Find where the given text appears and provide that cell's center as (X, Y) coordinate. 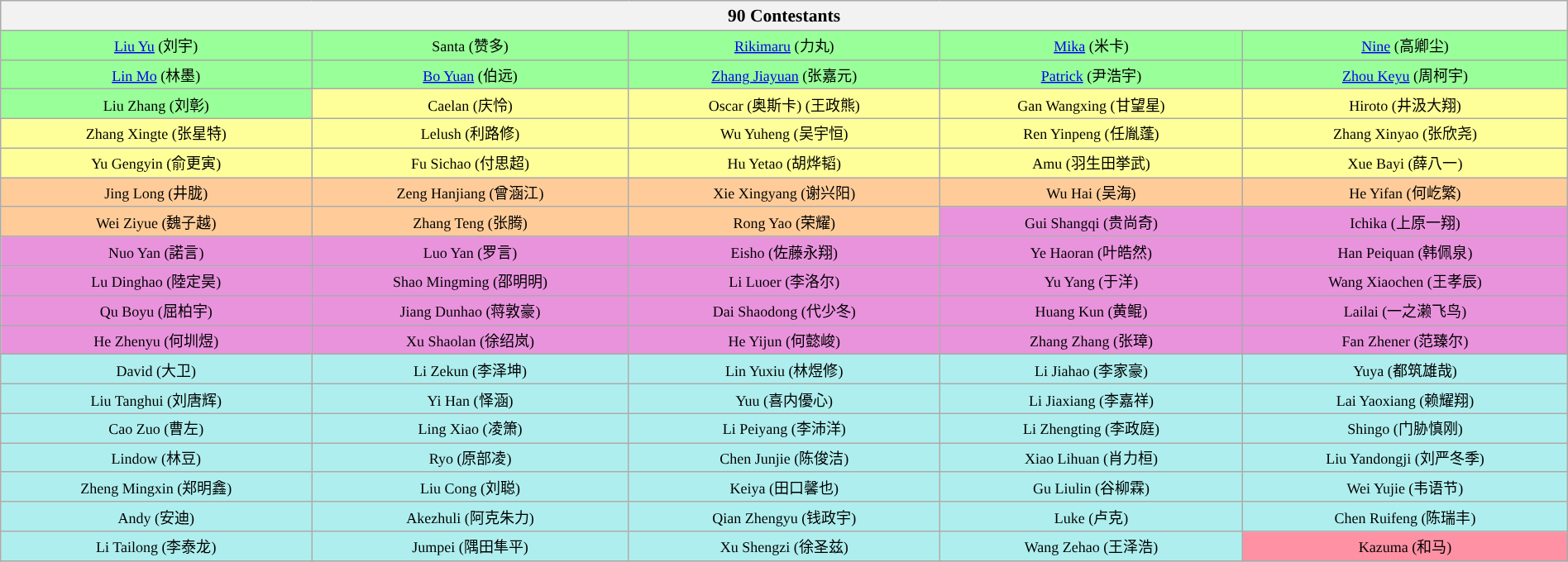
Chen Ruifeng (陈瑞丰) (1406, 517)
Liu Yandongji (刘严冬季) (1406, 458)
Zhang Jiayuan (张嘉元) (784, 74)
Hiroto (井汲大翔) (1406, 104)
Li Jiaxiang (李嘉祥) (1091, 398)
Xue Bayi (薛八一) (1406, 163)
Shao Mingming (邵明明) (471, 281)
Kazuma (和马) (1406, 546)
Lu Dinghao (陸定昊) (156, 281)
Ling Xiao (凌箫) (471, 428)
Jing Long (井胧) (156, 193)
Hu Yetao (胡烨韬) (784, 163)
Zhang Xinyao (张欣尧) (1406, 133)
Liu Cong (刘聪) (471, 487)
Keiya (田口馨也) (784, 487)
Nine (高卿尘) (1406, 45)
Zhang Xingte (张星特) (156, 133)
Wang Zehao (王泽浩) (1091, 546)
Wang Xiaochen (王孝辰) (1406, 281)
He Yijun (何懿峻) (784, 340)
Liu Zhang (刘彰) (156, 104)
Andy (安迪) (156, 517)
Rikimaru (力丸) (784, 45)
Gu Liulin (谷柳霖) (1091, 487)
Nuo Yan (諾言) (156, 251)
Lai Yaoxiang (赖耀翔) (1406, 398)
Ichika (上原一翔) (1406, 221)
He Zhenyu (何圳煜) (156, 340)
David (大卫) (156, 369)
Mika (米卡) (1091, 45)
Lindow (林豆) (156, 458)
Wu Yuheng (吴宇恒) (784, 133)
90 Contestants (784, 16)
Akezhuli (阿克朱力) (471, 517)
Ren Yinpeng (任胤蓬) (1091, 133)
He Yifan (何屹繁) (1406, 193)
Jiang Dunhao (蒋敦豪) (471, 310)
Chen Junjie (陈俊洁) (784, 458)
Lin Mo (林墨) (156, 74)
Li Luoer (李洛尔) (784, 281)
Li Tailong (李泰龙) (156, 546)
Yuya (都筑雄哉) (1406, 369)
Zeng Hanjiang (曾涵江) (471, 193)
Li Peiyang (李沛洋) (784, 428)
Qian Zhengyu (钱政宇) (784, 517)
Zhang Teng (张腾) (471, 221)
Xie Xingyang (谢兴阳) (784, 193)
Caelan (庆怜) (471, 104)
Lelush (利路修) (471, 133)
Xu Shaolan (徐绍岚) (471, 340)
Liu Tanghui (刘唐辉) (156, 398)
Xu Shengzi (徐圣兹) (784, 546)
Wei Ziyue (魏子越) (156, 221)
Luke (卢克) (1091, 517)
Huang Kun (黄鲲) (1091, 310)
Wu Hai (吴海) (1091, 193)
Yu Gengyin (俞更寅) (156, 163)
Luo Yan (罗言) (471, 251)
Xiao Lihuan (肖力桓) (1091, 458)
Wei Yujie (韦语节) (1406, 487)
Santa (赞多) (471, 45)
Lailai (一之濑飞鸟) (1406, 310)
Yu Yang (于洋) (1091, 281)
Bo Yuan (伯远) (471, 74)
Yi Han (怿涵) (471, 398)
Oscar (奥斯卡) (王政熊) (784, 104)
Gui Shangqi (贵尚奇) (1091, 221)
Jumpei (隅田隼平) (471, 546)
Qu Boyu (屈柏宇) (156, 310)
Shingo (门胁慎刚) (1406, 428)
Yuu (喜内優心) (784, 398)
Cao Zuo (曹左) (156, 428)
Zhou Keyu (周柯宇) (1406, 74)
Li Zekun (李泽坤) (471, 369)
Ye Haoran (叶皓然) (1091, 251)
Zheng Mingxin (郑明鑫) (156, 487)
Patrick (尹浩宇) (1091, 74)
Dai Shaodong (代少冬) (784, 310)
Amu (羽生田挙武) (1091, 163)
Zhang Zhang (张璋) (1091, 340)
Han Peiquan (韩佩泉) (1406, 251)
Li Jiahao (李家豪) (1091, 369)
Fan Zhener (范臻尔) (1406, 340)
Rong Yao (荣耀) (784, 221)
Gan Wangxing (甘望星) (1091, 104)
Eisho (佐藤永翔) (784, 251)
Liu Yu (刘宇) (156, 45)
Li Zhengting (李政庭) (1091, 428)
Fu Sichao (付思超) (471, 163)
Ryo (原部凌) (471, 458)
Lin Yuxiu (林煜修) (784, 369)
